Provide the [x, y] coordinate of the cell's center where the given text is located.  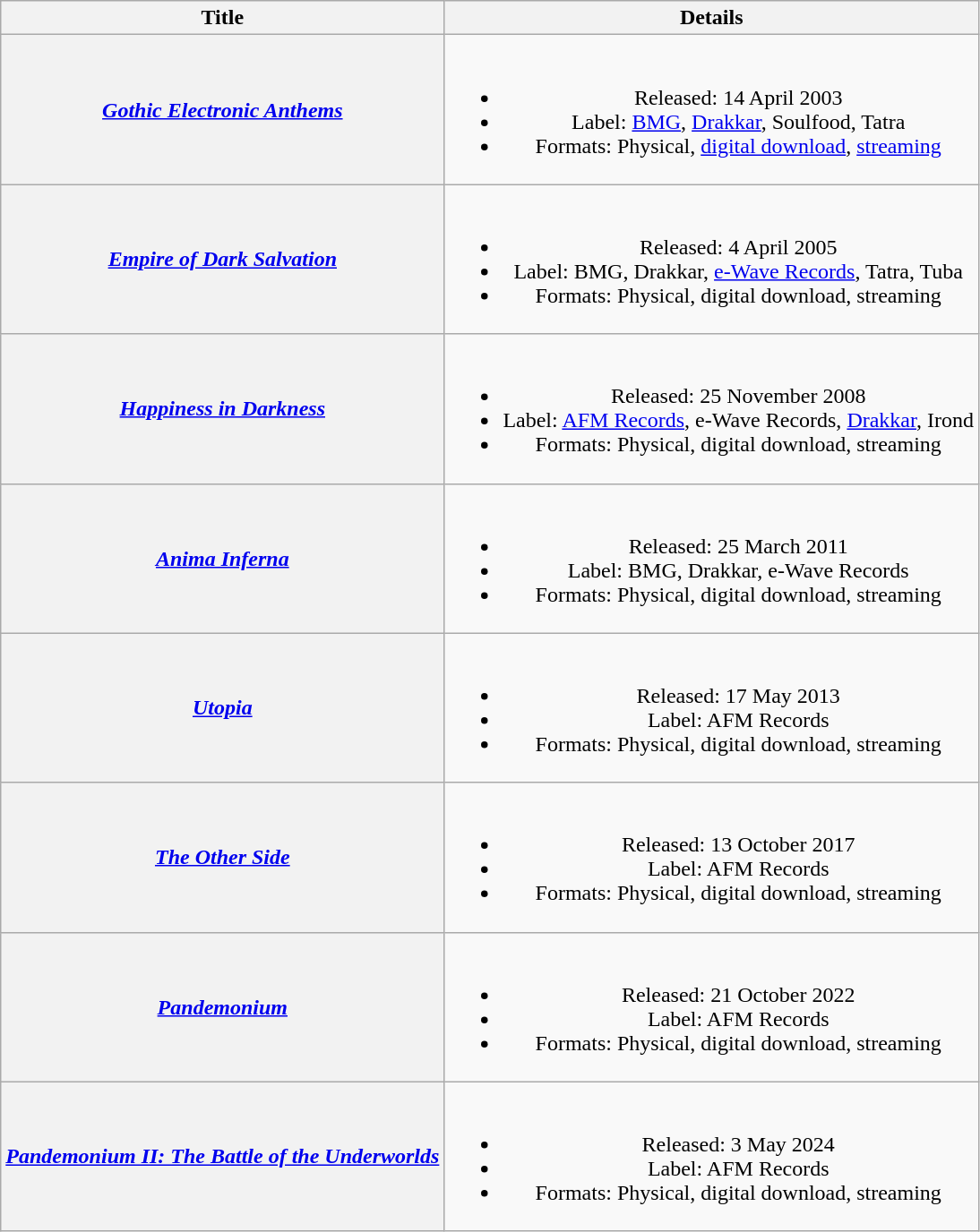
Anima Inferna [222, 559]
Released: 17 May 2013Label: AFM RecordsFormats: Physical, digital download, streaming [711, 707]
Pandemonium II: The Battle of the Underworlds [222, 1157]
Released: 21 October 2022Label: AFM RecordsFormats: Physical, digital download, streaming [711, 1006]
Details [711, 18]
Released: 4 April 2005Label: BMG, Drakkar, e-Wave Records, Tatra, TubaFormats: Physical, digital download, streaming [711, 260]
Gothic Electronic Anthems [222, 109]
Released: 3 May 2024Label: AFM RecordsFormats: Physical, digital download, streaming [711, 1157]
Released: 14 April 2003Label: BMG, Drakkar, Soulfood, TatraFormats: Physical, digital download, streaming [711, 109]
Pandemonium [222, 1006]
Released: 25 March 2011Label: BMG, Drakkar, e-Wave RecordsFormats: Physical, digital download, streaming [711, 559]
Released: 13 October 2017Label: AFM RecordsFormats: Physical, digital download, streaming [711, 858]
Utopia [222, 707]
Released: 25 November 2008Label: AFM Records, e-Wave Records, Drakkar, IrondFormats: Physical, digital download, streaming [711, 408]
Happiness in Darkness [222, 408]
Empire of Dark Salvation [222, 260]
Title [222, 18]
The Other Side [222, 858]
